From the cell containing the given text, extract its center point as (X, Y) coordinate. 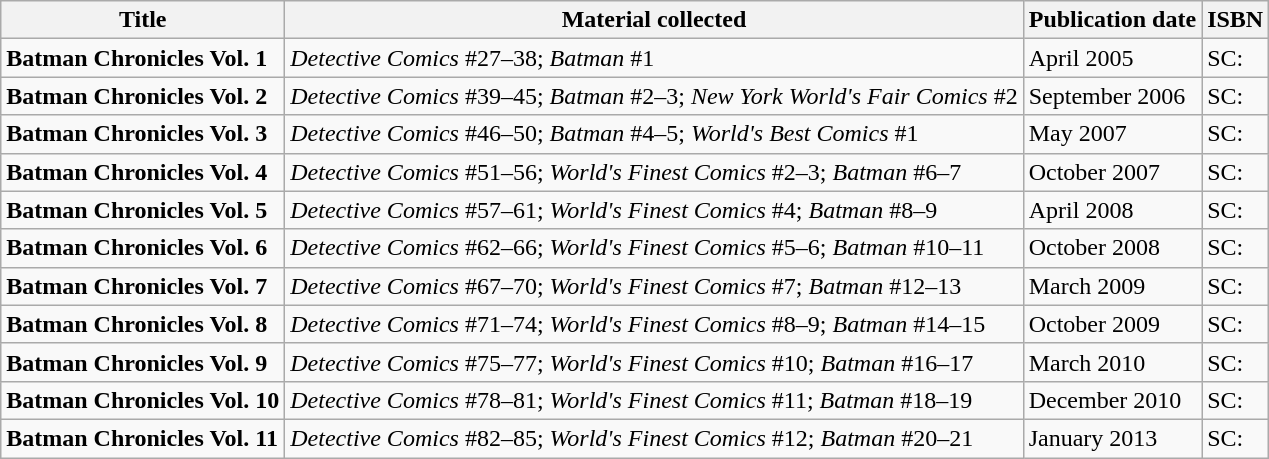
ISBN (1236, 20)
October 2009 (1112, 324)
May 2007 (1112, 134)
March 2010 (1112, 362)
Batman Chronicles Vol. 1 (143, 58)
Batman Chronicles Vol. 6 (143, 248)
Batman Chronicles Vol. 5 (143, 210)
Material collected (654, 20)
Detective Comics #62–66; World's Finest Comics #5–6; Batman #10–11 (654, 248)
Detective Comics #78–81; World's Finest Comics #11; Batman #18–19 (654, 400)
Detective Comics #75–77; World's Finest Comics #10; Batman #16–17 (654, 362)
Detective Comics #27–38; Batman #1 (654, 58)
Detective Comics #82–85; World's Finest Comics #12; Batman #20–21 (654, 438)
Detective Comics #46–50; Batman #4–5; World's Best Comics #1 (654, 134)
Detective Comics #57–61; World's Finest Comics #4; Batman #8–9 (654, 210)
April 2008 (1112, 210)
December 2010 (1112, 400)
Batman Chronicles Vol. 2 (143, 96)
October 2007 (1112, 172)
September 2006 (1112, 96)
Detective Comics #71–74; World's Finest Comics #8–9; Batman #14–15 (654, 324)
Batman Chronicles Vol. 8 (143, 324)
January 2013 (1112, 438)
Batman Chronicles Vol. 10 (143, 400)
October 2008 (1112, 248)
Batman Chronicles Vol. 3 (143, 134)
April 2005 (1112, 58)
Batman Chronicles Vol. 4 (143, 172)
Detective Comics #39–45; Batman #2–3; New York World's Fair Comics #2 (654, 96)
Batman Chronicles Vol. 11 (143, 438)
Title (143, 20)
Publication date (1112, 20)
Batman Chronicles Vol. 7 (143, 286)
Batman Chronicles Vol. 9 (143, 362)
Detective Comics #51–56; World's Finest Comics #2–3; Batman #6–7 (654, 172)
March 2009 (1112, 286)
Detective Comics #67–70; World's Finest Comics #7; Batman #12–13 (654, 286)
